Extract the [x, y] coordinate from the center of the cell holding the provided text.  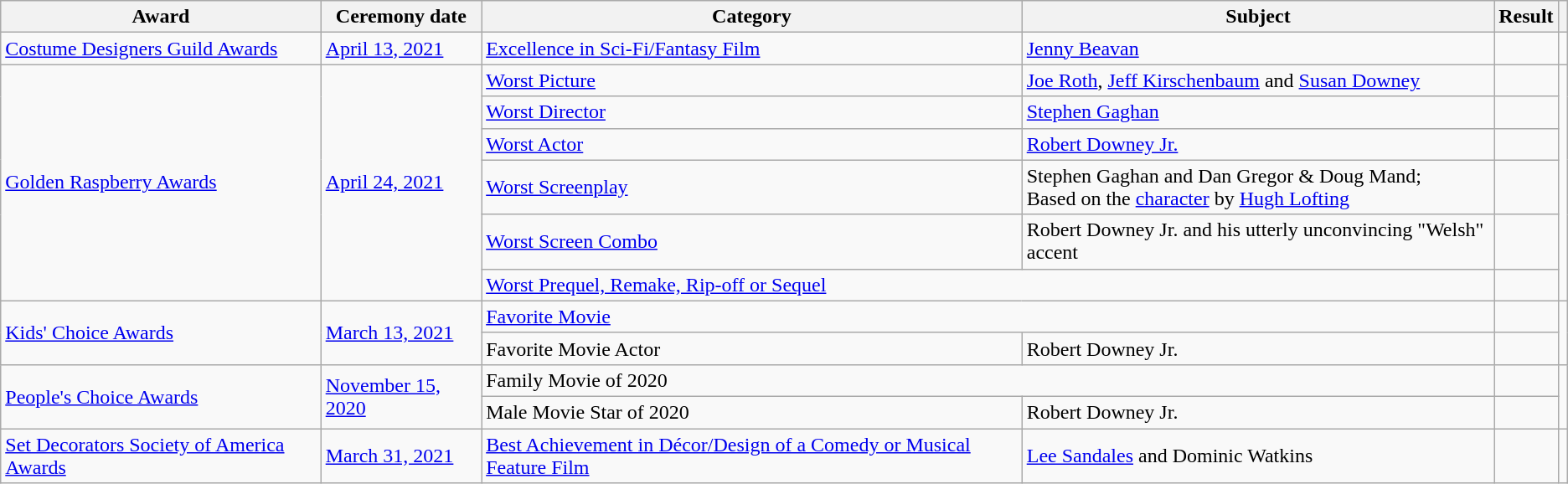
Golden Raspberry Awards [161, 183]
Favorite Movie [988, 317]
April 13, 2021 [400, 49]
Subject [1258, 17]
Ceremony date [400, 17]
Worst Prequel, Remake, Rip-off or Sequel [988, 285]
Male Movie Star of 2020 [752, 412]
Robert Downey Jr. and his utterly unconvincing "Welsh" accent [1258, 241]
Worst Screenplay [752, 188]
Worst Actor [752, 144]
Favorite Movie Actor [752, 348]
April 24, 2021 [400, 183]
Best Achievement in Décor/Design of a Comedy or Musical Feature Film [752, 456]
Kids' Choice Awards [161, 332]
Stephen Gaghan and Dan Gregor & Doug Mand; Based on the character by Hugh Lofting [1258, 188]
People's Choice Awards [161, 396]
Result [1526, 17]
Stephen Gaghan [1258, 112]
November 15, 2020 [400, 396]
Worst Picture [752, 80]
Joe Roth, Jeff Kirschenbaum and Susan Downey [1258, 80]
Lee Sandales and Dominic Watkins [1258, 456]
Worst Screen Combo [752, 241]
March 13, 2021 [400, 332]
Jenny Beavan [1258, 49]
Worst Director [752, 112]
Costume Designers Guild Awards [161, 49]
Category [752, 17]
March 31, 2021 [400, 456]
Excellence in Sci-Fi/Fantasy Film [752, 49]
Award [161, 17]
Set Decorators Society of America Awards [161, 456]
Family Movie of 2020 [988, 380]
